Search for the cell housing the specified text and yield its (x, y) center coordinate. 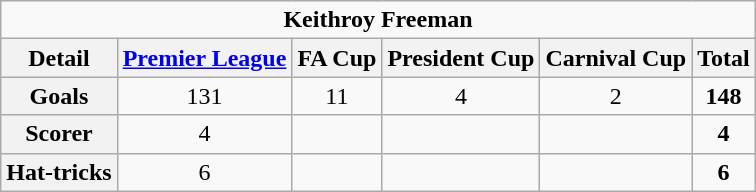
148 (724, 96)
Carnival Cup (616, 58)
Total (724, 58)
FA Cup (337, 58)
Detail (59, 58)
President Cup (461, 58)
Premier League (204, 58)
11 (337, 96)
Scorer (59, 134)
Hat-tricks (59, 172)
Goals (59, 96)
2 (616, 96)
131 (204, 96)
Keithroy Freeman (378, 20)
